Detect which cell encompasses the target text, then output its [x, y] center coordinate. 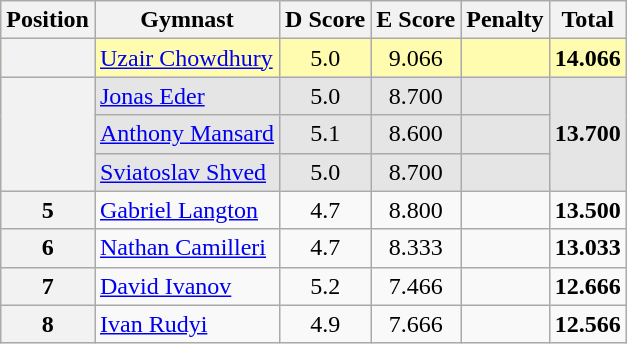
8.333 [416, 248]
David Ivanov [186, 286]
Total [588, 20]
Ivan Rudyi [186, 324]
12.666 [588, 286]
Anthony Mansard [186, 134]
6 [48, 248]
7.466 [416, 286]
D Score [326, 20]
8.600 [416, 134]
13.700 [588, 134]
5.1 [326, 134]
13.500 [588, 210]
Uzair Chowdhury [186, 58]
Penalty [505, 20]
Nathan Camilleri [186, 248]
Position [48, 20]
7 [48, 286]
8.800 [416, 210]
14.066 [588, 58]
E Score [416, 20]
5 [48, 210]
Gabriel Langton [186, 210]
12.566 [588, 324]
13.033 [588, 248]
7.666 [416, 324]
Gymnast [186, 20]
9.066 [416, 58]
5.2 [326, 286]
Sviatoslav Shved [186, 172]
4.9 [326, 324]
8 [48, 324]
Jonas Eder [186, 96]
